Detect which cell encompasses the target text, then output its [X, Y] center coordinate. 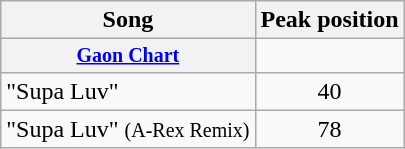
40 [330, 91]
78 [330, 129]
"Supa Luv" [128, 91]
Song [128, 20]
Gaon Chart [128, 56]
Peak position [330, 20]
"Supa Luv" (A-Rex Remix) [128, 129]
